Search for the cell housing the specified text and yield its [X, Y] center coordinate. 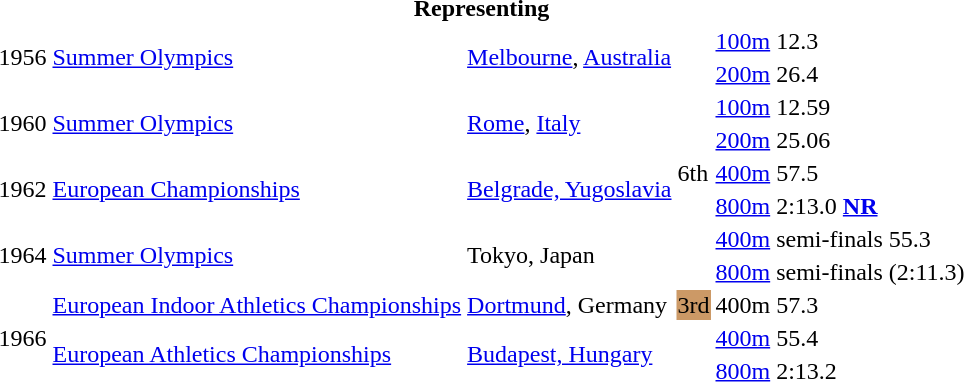
Dortmund, Germany [570, 305]
European Indoor Athletics Championships [257, 305]
Rome, Italy [570, 124]
European Championships [257, 190]
Tokyo, Japan [570, 256]
6th [694, 173]
Belgrade, Yugoslavia [570, 190]
3rd [694, 305]
Melbourne, Australia [570, 58]
